For the text-containing cell, return its midpoint in (X, Y) coordinate format. 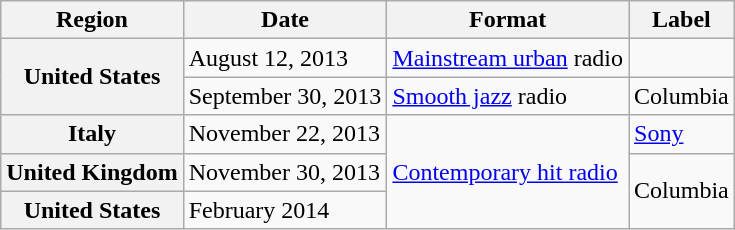
Date (285, 20)
February 2014 (285, 210)
Region (92, 20)
Label (682, 20)
November 22, 2013 (285, 134)
United Kingdom (92, 172)
August 12, 2013 (285, 58)
Smooth jazz radio (508, 96)
November 30, 2013 (285, 172)
Sony (682, 134)
Format (508, 20)
September 30, 2013 (285, 96)
Contemporary hit radio (508, 172)
Mainstream urban radio (508, 58)
Italy (92, 134)
